For the text-containing cell, return its midpoint in [X, Y] coordinate format. 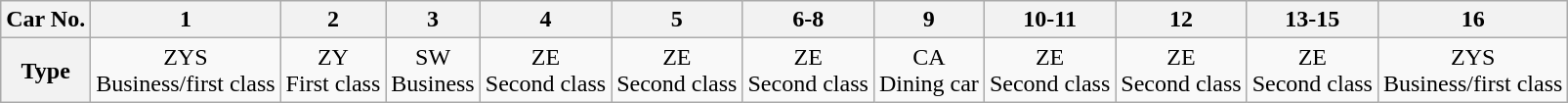
16 [1472, 20]
12 [1181, 20]
CADining car [928, 71]
Car No. [46, 20]
3 [433, 20]
9 [928, 20]
1 [186, 20]
SWBusiness [433, 71]
2 [333, 20]
6-8 [808, 20]
5 [677, 20]
13-15 [1312, 20]
ZYFirst class [333, 71]
4 [545, 20]
10-11 [1049, 20]
Type [46, 71]
